Provide the (X, Y) coordinate of the cell's center where the given text is located.  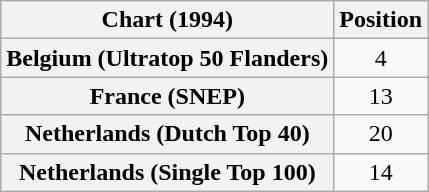
France (SNEP) (168, 96)
20 (381, 134)
13 (381, 96)
Position (381, 20)
Belgium (Ultratop 50 Flanders) (168, 58)
4 (381, 58)
Chart (1994) (168, 20)
Netherlands (Single Top 100) (168, 172)
14 (381, 172)
Netherlands (Dutch Top 40) (168, 134)
